For the text-containing cell, return its midpoint in (x, y) coordinate format. 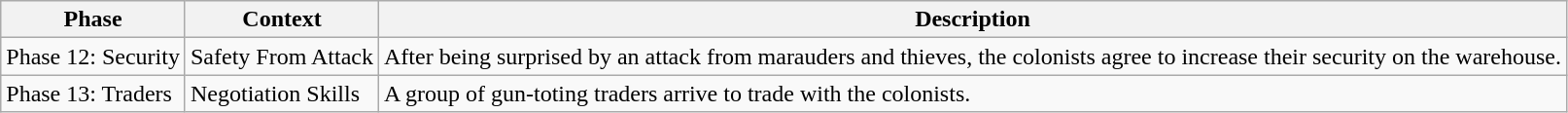
Phase 13: Traders (93, 94)
Description (972, 19)
After being surprised by an attack from marauders and thieves, the colonists agree to increase their security on the warehouse. (972, 56)
Negotiation Skills (282, 94)
Phase (93, 19)
Safety From Attack (282, 56)
Phase 12: Security (93, 56)
A group of gun-toting traders arrive to trade with the colonists. (972, 94)
Context (282, 19)
